Return [x, y] of the center of cell containing provided text 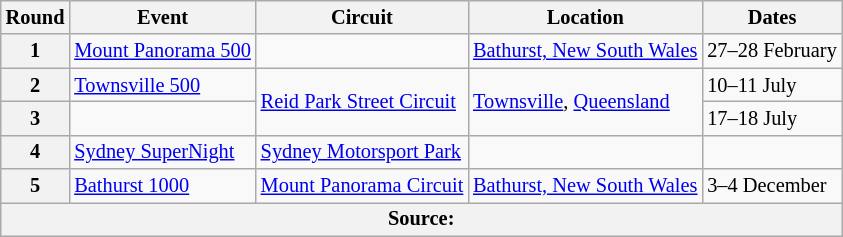
3–4 December [772, 186]
Source: [422, 219]
Sydney SuperNight [162, 152]
Round [36, 17]
2 [36, 85]
Event [162, 17]
Townsville, Queensland [585, 102]
Mount Panorama Circuit [362, 186]
Location [585, 17]
Mount Panorama 500 [162, 51]
Sydney Motorsport Park [362, 152]
17–18 July [772, 118]
Circuit [362, 17]
1 [36, 51]
Dates [772, 17]
10–11 July [772, 85]
27–28 February [772, 51]
Townsville 500 [162, 85]
Bathurst 1000 [162, 186]
5 [36, 186]
Reid Park Street Circuit [362, 102]
3 [36, 118]
4 [36, 152]
